For the text-containing cell, return its midpoint in [x, y] coordinate format. 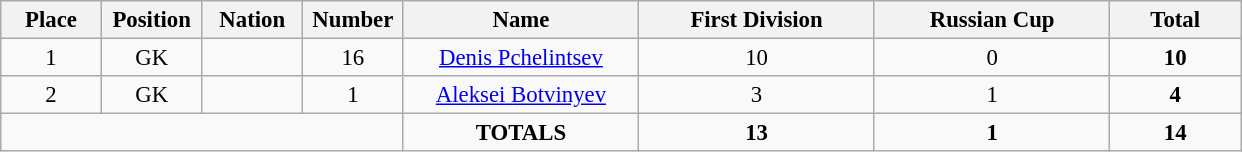
Nation [252, 20]
Number [354, 20]
Aleksei Botvinyev [521, 95]
Russian Cup [992, 20]
Place [52, 20]
16 [354, 58]
2 [52, 95]
Total [1176, 20]
14 [1176, 133]
3 [757, 95]
First Division [757, 20]
Denis Pchelintsev [521, 58]
13 [757, 133]
4 [1176, 95]
Name [521, 20]
TOTALS [521, 133]
Position [152, 20]
0 [992, 58]
